Determine the [X, Y] coordinate at the center of the cell enclosing the given text.  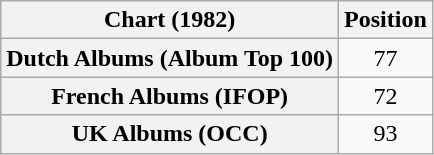
Chart (1982) [170, 20]
72 [386, 96]
French Albums (IFOP) [170, 96]
93 [386, 134]
Position [386, 20]
Dutch Albums (Album Top 100) [170, 58]
UK Albums (OCC) [170, 134]
77 [386, 58]
